Pinpoint the cell where the given text exists, returning its (X, Y) midpoint coordinate. 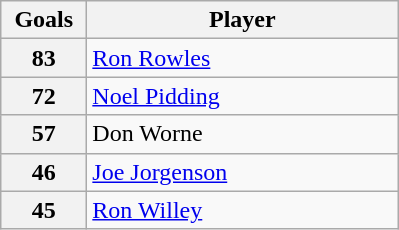
Ron Willey (242, 210)
Joe Jorgenson (242, 172)
45 (44, 210)
83 (44, 58)
Ron Rowles (242, 58)
72 (44, 96)
57 (44, 134)
46 (44, 172)
Noel Pidding (242, 96)
Goals (44, 20)
Don Worne (242, 134)
Player (242, 20)
